Find where the given text appears and provide that cell's center as [X, Y] coordinate. 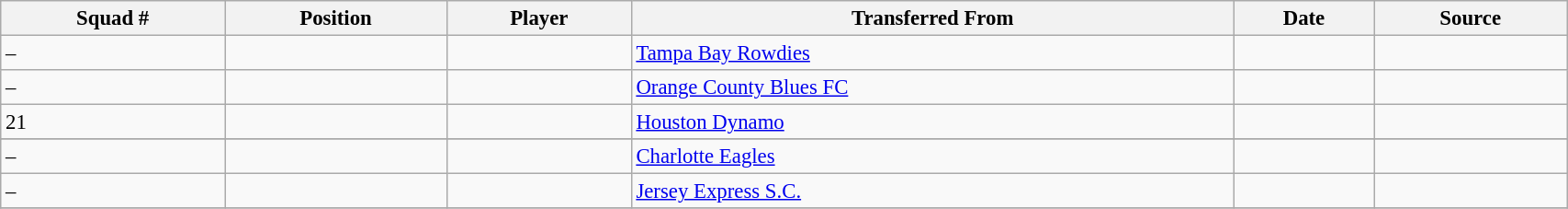
Source [1471, 18]
21 [113, 122]
Orange County Blues FC [932, 87]
Date [1304, 18]
Jersey Express S.C. [932, 192]
Transferred From [932, 18]
Charlotte Eagles [932, 157]
Squad # [113, 18]
Player [540, 18]
Position [336, 18]
Tampa Bay Rowdies [932, 53]
Houston Dynamo [932, 122]
